Search for the cell housing the specified text and yield its (x, y) center coordinate. 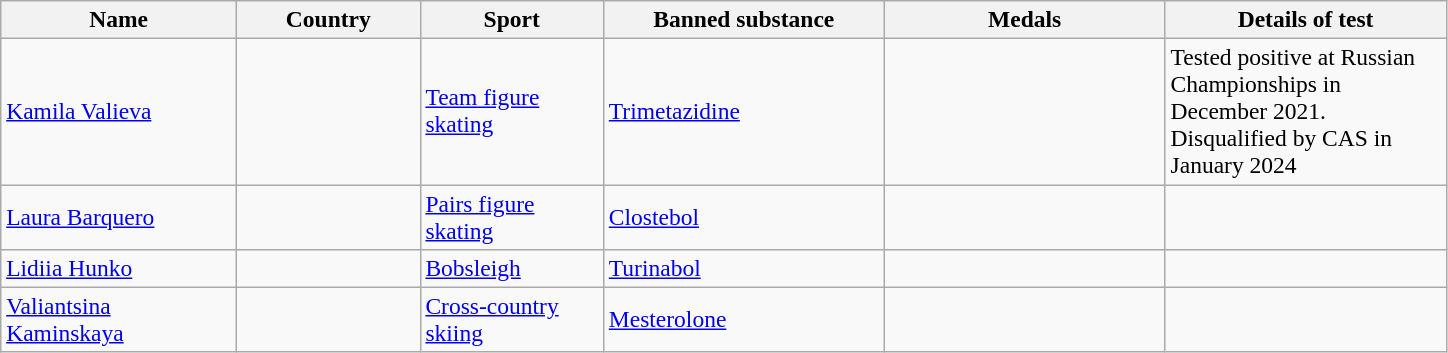
Team figure skating (512, 111)
Pairs figure skating (512, 216)
Valiantsina Kaminskaya (119, 320)
Bobsleigh (512, 268)
Name (119, 19)
Laura Barquero (119, 216)
Medals (1024, 19)
Mesterolone (744, 320)
Lidiia Hunko (119, 268)
Tested positive at Russian Championships in December 2021. Disqualified by CAS in January 2024 (1306, 111)
Details of test (1306, 19)
Clostebol (744, 216)
Cross-country skiing (512, 320)
Kamila Valieva (119, 111)
Trimetazidine (744, 111)
Banned substance (744, 19)
Country (328, 19)
Turinabol (744, 268)
Sport (512, 19)
